Pinpoint the cell where the given text exists, returning its [X, Y] midpoint coordinate. 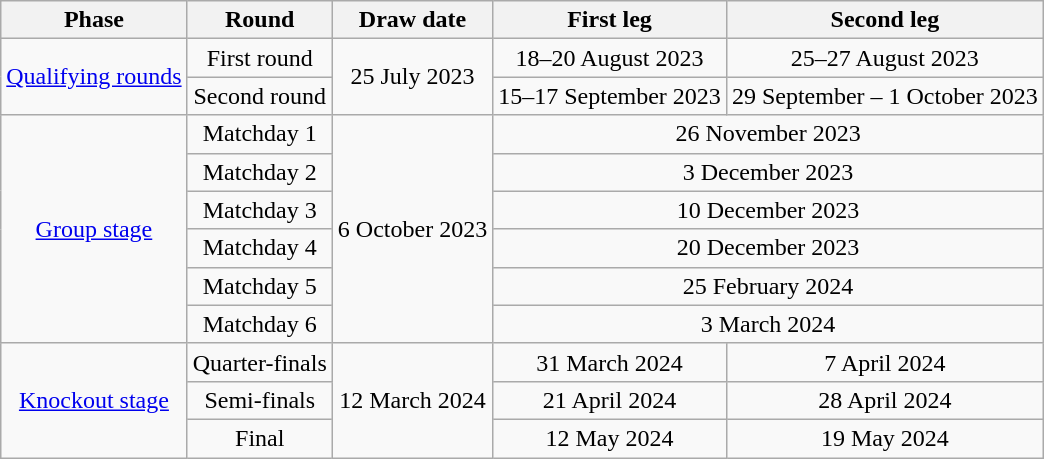
Group stage [94, 229]
21 April 2024 [610, 400]
Qualifying rounds [94, 77]
28 April 2024 [884, 400]
Matchday 1 [260, 134]
Matchday 2 [260, 172]
First leg [610, 20]
7 April 2024 [884, 362]
Semi-finals [260, 400]
Phase [94, 20]
Matchday 5 [260, 286]
12 May 2024 [610, 438]
31 March 2024 [610, 362]
19 May 2024 [884, 438]
Matchday 4 [260, 248]
Matchday 3 [260, 210]
25 February 2024 [768, 286]
3 December 2023 [768, 172]
First round [260, 58]
6 October 2023 [412, 229]
Second round [260, 96]
25–27 August 2023 [884, 58]
10 December 2023 [768, 210]
Matchday 6 [260, 324]
3 March 2024 [768, 324]
Knockout stage [94, 400]
12 March 2024 [412, 400]
29 September – 1 October 2023 [884, 96]
Second leg [884, 20]
Draw date [412, 20]
26 November 2023 [768, 134]
15–17 September 2023 [610, 96]
Final [260, 438]
Round [260, 20]
Quarter-finals [260, 362]
18–20 August 2023 [610, 58]
25 July 2023 [412, 77]
20 December 2023 [768, 248]
